Output the [X, Y] coordinate of the center of the cell containing the given text.  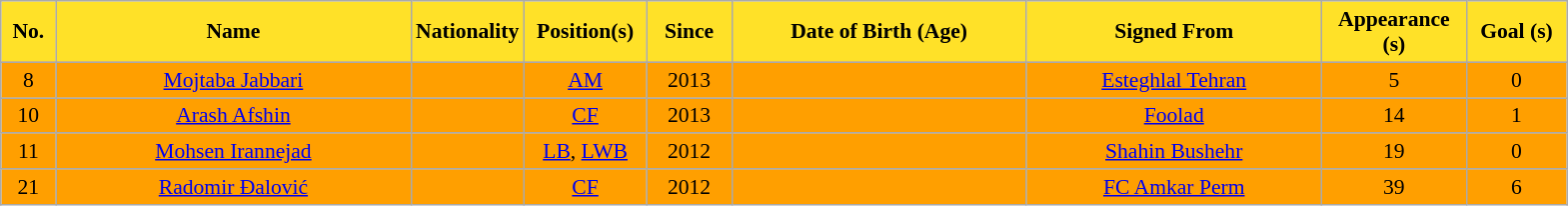
39 [1393, 187]
14 [1393, 116]
No. [28, 32]
AM [586, 80]
Foolad [1173, 116]
Position(s) [586, 32]
10 [28, 116]
Esteghlal Tehran [1173, 80]
5 [1393, 80]
LB, LWB [586, 152]
6 [1516, 187]
Since [690, 32]
Mohsen Irannejad [234, 152]
21 [28, 187]
Radomir Đalović [234, 187]
Appearance (s) [1393, 32]
Arash Afshin [234, 116]
8 [28, 80]
19 [1393, 152]
Nationality [468, 32]
Date of Birth (Age) [879, 32]
1 [1516, 116]
Signed From [1173, 32]
Mojtaba Jabbari [234, 80]
11 [28, 152]
Shahin Bushehr [1173, 152]
Goal (s) [1516, 32]
FC Amkar Perm [1173, 187]
Name [234, 32]
